Scan for the cell matching the given text and deliver its [X, Y] coordinate at center. 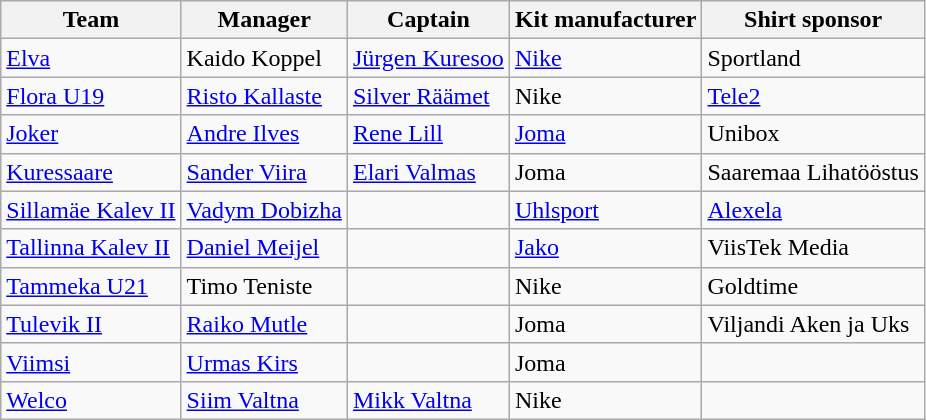
Andre Ilves [264, 134]
Sander Viira [264, 172]
Uhlsport [606, 210]
Kaido Koppel [264, 58]
Tallinna Kalev II [91, 248]
Tele2 [813, 96]
Elari Valmas [428, 172]
Kuressaare [91, 172]
Sportland [813, 58]
Raiko Mutle [264, 324]
Joker [91, 134]
Vadym Dobizha [264, 210]
Team [91, 20]
Flora U19 [91, 96]
Welco [91, 400]
Jürgen Kuresoo [428, 58]
Timo Teniste [264, 286]
Unibox [813, 134]
Rene Lill [428, 134]
Viimsi [91, 362]
Captain [428, 20]
Silver Räämet [428, 96]
Shirt sponsor [813, 20]
ViisTek Media [813, 248]
Mikk Valtna [428, 400]
Daniel Meijel [264, 248]
Tammeka U21 [91, 286]
Jako [606, 248]
Goldtime [813, 286]
Siim Valtna [264, 400]
Kit manufacturer [606, 20]
Manager [264, 20]
Tulevik II [91, 324]
Elva [91, 58]
Urmas Kirs [264, 362]
Alexela [813, 210]
Risto Kallaste [264, 96]
Sillamäe Kalev II [91, 210]
Saaremaa Lihatööstus [813, 172]
Viljandi Aken ja Uks [813, 324]
